Extract the (x, y) coordinate from the center of the cell holding the provided text.  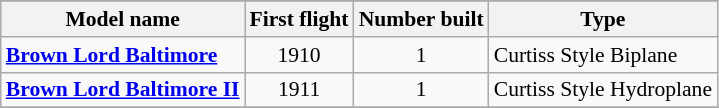
1910 (300, 55)
Model name (123, 19)
First flight (300, 19)
Curtiss Style Biplane (603, 55)
Brown Lord Baltimore (123, 55)
Curtiss Style Hydroplane (603, 90)
1911 (300, 90)
Type (603, 19)
Number built (422, 19)
Brown Lord Baltimore II (123, 90)
